Find where the given text appears and provide that cell's center as [x, y] coordinate. 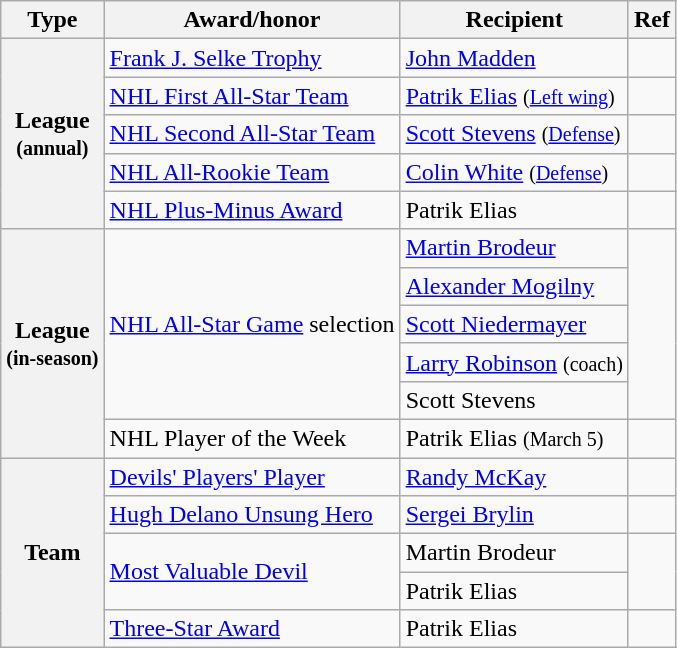
NHL All-Rookie Team [252, 172]
Sergei Brylin [514, 515]
NHL Plus-Minus Award [252, 210]
NHL Player of the Week [252, 438]
Type [52, 20]
NHL Second All-Star Team [252, 134]
Frank J. Selke Trophy [252, 58]
Alexander Mogilny [514, 286]
Most Valuable Devil [252, 572]
League(in-season) [52, 343]
Hugh Delano Unsung Hero [252, 515]
NHL All-Star Game selection [252, 324]
Scott Niedermayer [514, 324]
Patrik Elias (March 5) [514, 438]
NHL First All-Star Team [252, 96]
Patrik Elias (Left wing) [514, 96]
Scott Stevens [514, 400]
Scott Stevens (Defense) [514, 134]
Ref [652, 20]
Team [52, 553]
League(annual) [52, 134]
Colin White (Defense) [514, 172]
Award/honor [252, 20]
Recipient [514, 20]
Larry Robinson (coach) [514, 362]
John Madden [514, 58]
Randy McKay [514, 477]
Devils' Players' Player [252, 477]
Three-Star Award [252, 629]
